Scan for the cell matching the given text and deliver its [X, Y] coordinate at center. 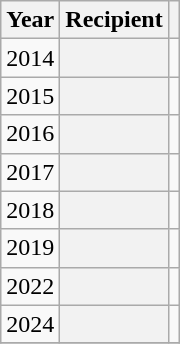
2015 [30, 96]
2024 [30, 324]
2019 [30, 248]
2014 [30, 58]
2017 [30, 172]
Recipient [114, 20]
2022 [30, 286]
Year [30, 20]
2018 [30, 210]
2016 [30, 134]
